Search for the cell housing the specified text and yield its (X, Y) center coordinate. 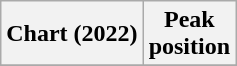
Chart (2022) (72, 34)
Peakposition (189, 34)
